Return (X, Y) of the center of cell containing provided text 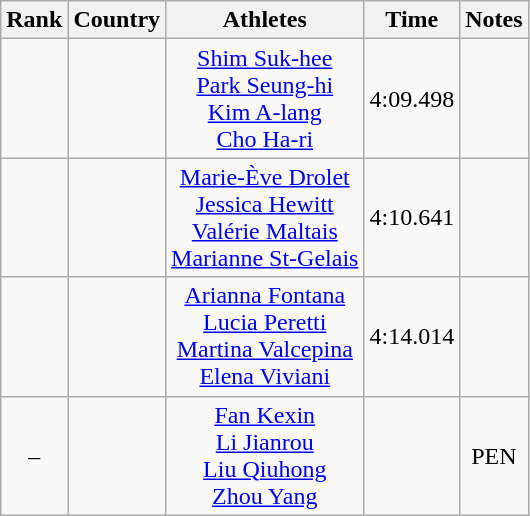
Country (117, 20)
4:14.014 (412, 336)
Marie-Ève Drolet Jessica Hewitt Valérie Maltais Marianne St-Gelais (265, 218)
Shim Suk-hee Park Seung-hi Kim A-lang Cho Ha-ri (265, 98)
Arianna Fontana Lucia Peretti Martina Valcepina Elena Viviani (265, 336)
Rank (34, 20)
– (34, 456)
Fan Kexin Li Jianrou Liu Qiuhong Zhou Yang (265, 456)
4:10.641 (412, 218)
4:09.498 (412, 98)
PEN (494, 456)
Notes (494, 20)
Time (412, 20)
Athletes (265, 20)
